Capture the cell that displays the provided text and extract its (x, y) central coordinate. 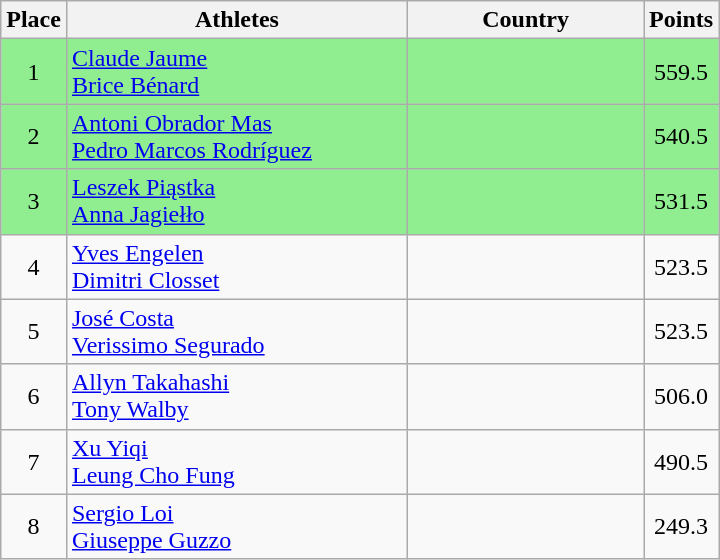
6 (34, 396)
Place (34, 20)
Xu YiqiLeung Cho Fung (236, 462)
8 (34, 526)
Athletes (236, 20)
3 (34, 202)
559.5 (682, 72)
1 (34, 72)
Sergio LoiGiuseppe Guzzo (236, 526)
Claude JaumeBrice Bénard (236, 72)
Antoni Obrador MasPedro Marcos Rodríguez (236, 136)
2 (34, 136)
490.5 (682, 462)
531.5 (682, 202)
4 (34, 266)
540.5 (682, 136)
506.0 (682, 396)
7 (34, 462)
José CostaVerissimo Segurado (236, 332)
Yves EngelenDimitri Closset (236, 266)
Country (526, 20)
249.3 (682, 526)
Points (682, 20)
Allyn TakahashiTony Walby (236, 396)
5 (34, 332)
Leszek PiąstkaAnna Jagiełło (236, 202)
